Extract the [x, y] coordinate from the center of the cell holding the provided text.  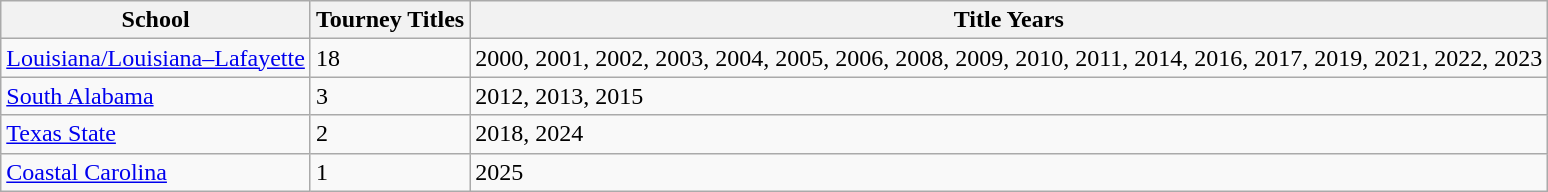
Tourney Titles [390, 20]
2025 [1009, 172]
3 [390, 96]
2000, 2001, 2002, 2003, 2004, 2005, 2006, 2008, 2009, 2010, 2011, 2014, 2016, 2017, 2019, 2021, 2022, 2023 [1009, 58]
1 [390, 172]
Texas State [156, 134]
2 [390, 134]
School [156, 20]
2012, 2013, 2015 [1009, 96]
South Alabama [156, 96]
2018, 2024 [1009, 134]
Louisiana/Louisiana–Lafayette [156, 58]
Coastal Carolina [156, 172]
18 [390, 58]
Title Years [1009, 20]
